Search for the cell housing the specified text and yield its [x, y] center coordinate. 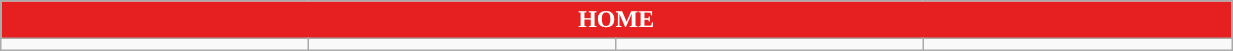
HOME [616, 20]
